Return the (X, Y) coordinate for the center point of the cell that contains the specified text.  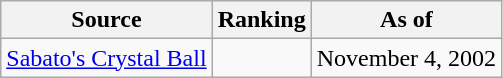
November 4, 2002 (406, 58)
Source (106, 20)
As of (406, 20)
Ranking (262, 20)
Sabato's Crystal Ball (106, 58)
